Capture the cell that displays the provided text and extract its (x, y) central coordinate. 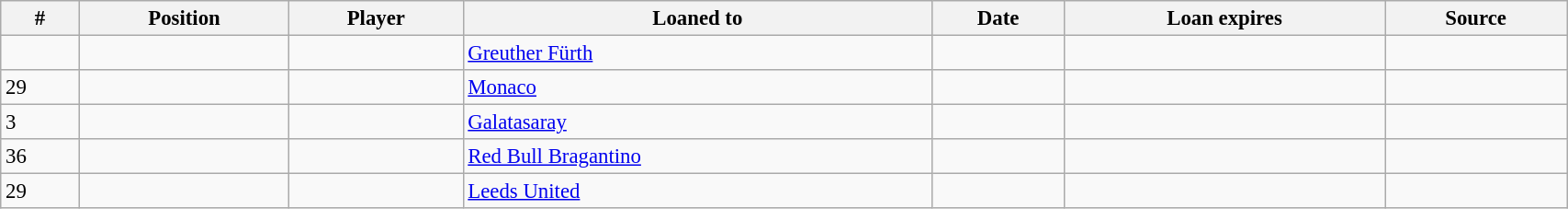
36 (40, 157)
# (40, 18)
Source (1476, 18)
Loan expires (1225, 18)
Galatasaray (698, 122)
Player (377, 18)
Leeds United (698, 192)
Loaned to (698, 18)
3 (40, 122)
Greuther Fürth (698, 53)
Red Bull Bragantino (698, 157)
Position (184, 18)
Monaco (698, 87)
Date (998, 18)
